Capture the cell that displays the provided text and extract its (X, Y) central coordinate. 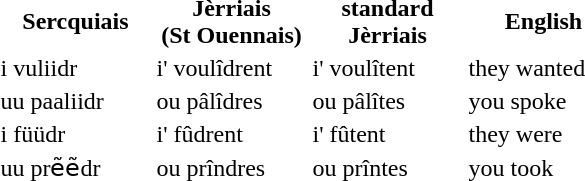
i' voulîdrent (232, 68)
i' fûdrent (232, 134)
i' voulîtent (388, 68)
ou pâlîdres (232, 101)
ou pâlîtes (388, 101)
i' fûtent (388, 134)
